Provide the (x, y) coordinate of the cell's center where the given text is located.  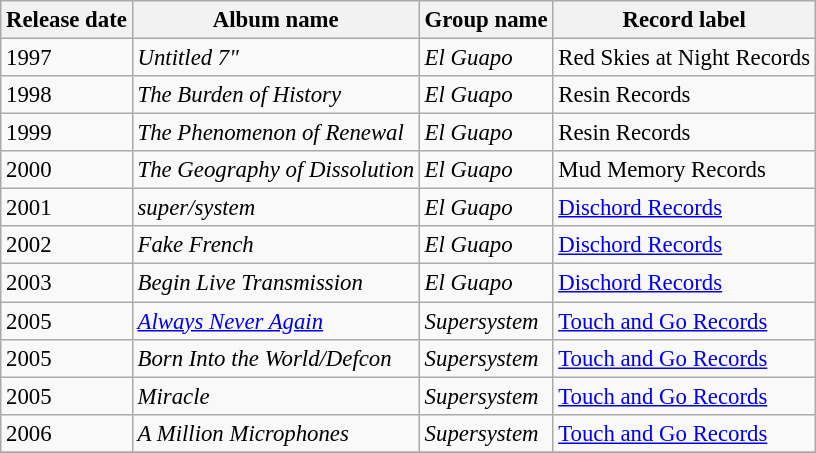
The Geography of Dissolution (276, 170)
1999 (66, 133)
1997 (66, 58)
Group name (486, 20)
Untitled 7" (276, 58)
Mud Memory Records (684, 170)
Release date (66, 20)
A Million Microphones (276, 433)
2000 (66, 170)
Red Skies at Night Records (684, 58)
super/system (276, 208)
2003 (66, 283)
2006 (66, 433)
Fake French (276, 245)
Miracle (276, 396)
1998 (66, 95)
Album name (276, 20)
The Burden of History (276, 95)
2001 (66, 208)
2002 (66, 245)
Record label (684, 20)
Begin Live Transmission (276, 283)
Always Never Again (276, 321)
The Phenomenon of Renewal (276, 133)
Born Into the World/Defcon (276, 358)
